Pinpoint the cell where the given text exists, returning its (x, y) midpoint coordinate. 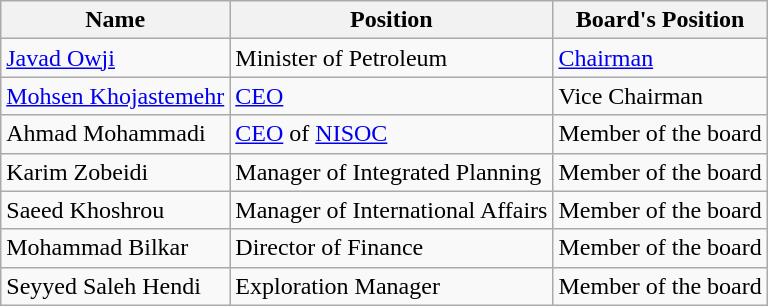
Name (116, 20)
Javad Owji (116, 58)
CEO of NISOC (392, 134)
Mohammad Bilkar (116, 248)
Karim Zobeidi (116, 172)
Ahmad Mohammadi (116, 134)
Position (392, 20)
Minister of Petroleum (392, 58)
Exploration Manager (392, 286)
Chairman (660, 58)
Vice Chairman (660, 96)
Manager of International Affairs (392, 210)
Mohsen Khojastemehr (116, 96)
Director of Finance (392, 248)
Saeed Khoshrou (116, 210)
Manager of Integrated Planning (392, 172)
CEO (392, 96)
Seyyed Saleh Hendi (116, 286)
Board's Position (660, 20)
